For the text-containing cell, return its midpoint in [X, Y] coordinate format. 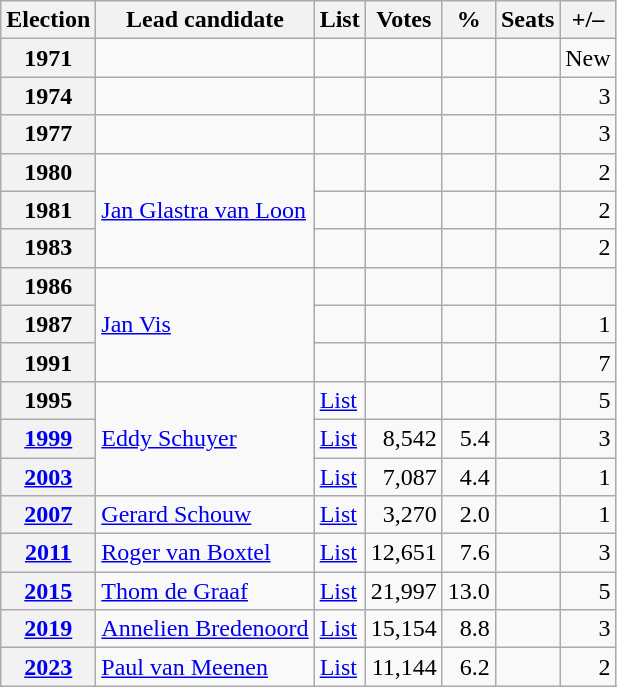
1977 [48, 134]
Roger van Boxtel [205, 553]
New [588, 58]
13.0 [468, 591]
Gerard Schouw [205, 515]
Jan Glastra van Loon [205, 210]
1983 [48, 248]
1981 [48, 210]
Jan Vis [205, 324]
Seats [527, 20]
Lead candidate [205, 20]
21,997 [404, 591]
1980 [48, 172]
+/– [588, 20]
7.6 [468, 553]
Votes [404, 20]
12,651 [404, 553]
Paul van Meenen [205, 667]
1991 [48, 362]
1987 [48, 324]
7,087 [404, 477]
11,144 [404, 667]
Thom de Graaf [205, 591]
4.4 [468, 477]
1999 [48, 438]
15,154 [404, 629]
2003 [48, 477]
8,542 [404, 438]
2015 [48, 591]
% [468, 20]
2023 [48, 667]
1974 [48, 96]
3,270 [404, 515]
Eddy Schuyer [205, 438]
1971 [48, 58]
Annelien Bredenoord [205, 629]
2019 [48, 629]
6.2 [468, 667]
5.4 [468, 438]
7 [588, 362]
2007 [48, 515]
Election [48, 20]
1995 [48, 400]
1986 [48, 286]
8.8 [468, 629]
2.0 [468, 515]
2011 [48, 553]
